Detect which cell encompasses the target text, then output its (X, Y) center coordinate. 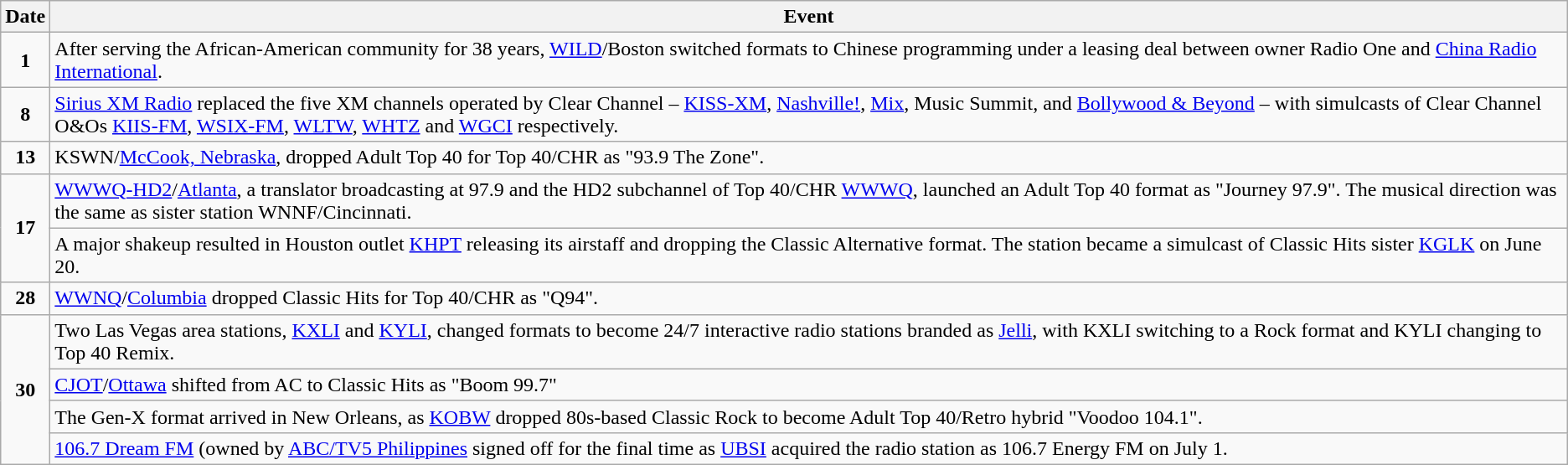
KSWN/McCook, Nebraska, dropped Adult Top 40 for Top 40/CHR as "93.9 The Zone". (809, 158)
1 (25, 60)
WWNQ/Columbia dropped Classic Hits for Top 40/CHR as "Q94". (809, 298)
28 (25, 298)
8 (25, 114)
13 (25, 158)
17 (25, 228)
106.7 Dream FM (owned by ABC/TV5 Philippines signed off for the final time as UBSI acquired the radio station as 106.7 Energy FM on July 1. (809, 448)
Date (25, 17)
CJOT/Ottawa shifted from AC to Classic Hits as "Boom 99.7" (809, 385)
Event (809, 17)
The Gen-X format arrived in New Orleans, as KOBW dropped 80s-based Classic Rock to become Adult Top 40/Retro hybrid "Voodoo 104.1". (809, 416)
30 (25, 389)
